Search for the cell housing the specified text and yield its [X, Y] center coordinate. 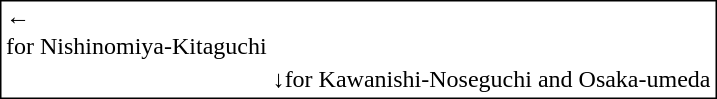
↓for Kawanishi-Noseguchi and Osaka-umeda [492, 79]
←for Nishinomiya-Kitaguchi [136, 32]
